Pinpoint the cell where the given text exists, returning its (X, Y) midpoint coordinate. 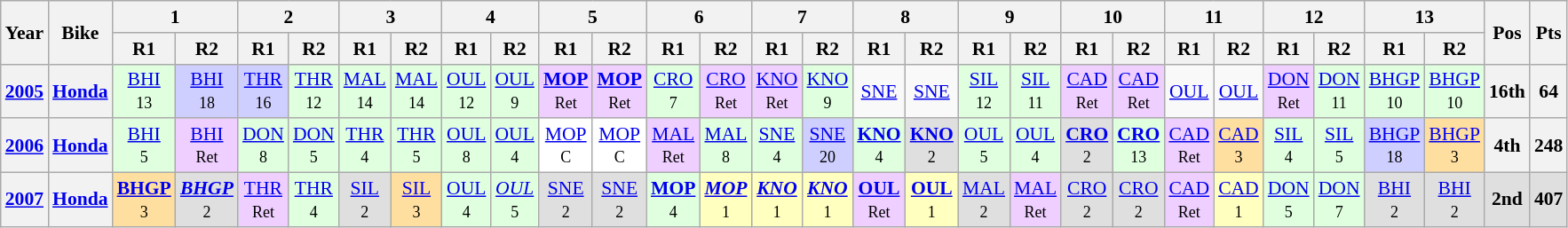
6 (700, 17)
Bike (80, 32)
KNO2 (932, 145)
CRORet (725, 90)
OUL12 (466, 90)
4th (1508, 145)
7 (803, 17)
MOP4 (673, 200)
THR16 (263, 90)
BHGP18 (1395, 145)
CRO7 (673, 90)
Year (25, 32)
SNE4 (778, 145)
BHGP2 (207, 200)
2005 (25, 90)
2 (289, 17)
BHI13 (144, 90)
SNE20 (828, 145)
CRO13 (1138, 145)
SIL11 (1035, 90)
BHIRet (207, 145)
SIL12 (984, 90)
SIL4 (1289, 145)
CAD1 (1239, 200)
3 (391, 17)
KNO9 (828, 90)
MAL8 (725, 145)
10 (1113, 17)
KNO4 (879, 145)
SIL2 (365, 200)
DON7 (1339, 200)
SIL5 (1339, 145)
MAL2 (984, 200)
THR5 (416, 145)
1 (176, 17)
8 (906, 17)
64 (1548, 90)
CAD3 (1239, 145)
OUL8 (466, 145)
2007 (25, 200)
Pos (1508, 32)
2nd (1508, 200)
BHI18 (207, 90)
407 (1548, 200)
KNORet (778, 90)
11 (1213, 17)
4 (490, 17)
12 (1314, 17)
DON11 (1339, 90)
DON8 (263, 145)
SIL3 (416, 200)
248 (1548, 145)
OUL1 (932, 200)
OULRet (879, 200)
BHI5 (144, 145)
OUL9 (514, 90)
5 (593, 17)
THR12 (314, 90)
13 (1424, 17)
THRRet (263, 200)
16th (1508, 90)
DONRet (1289, 90)
Pts (1548, 32)
MOP1 (725, 200)
2006 (25, 145)
9 (1010, 17)
